Return the [x, y] coordinate for the center point of the cell that contains the specified text.  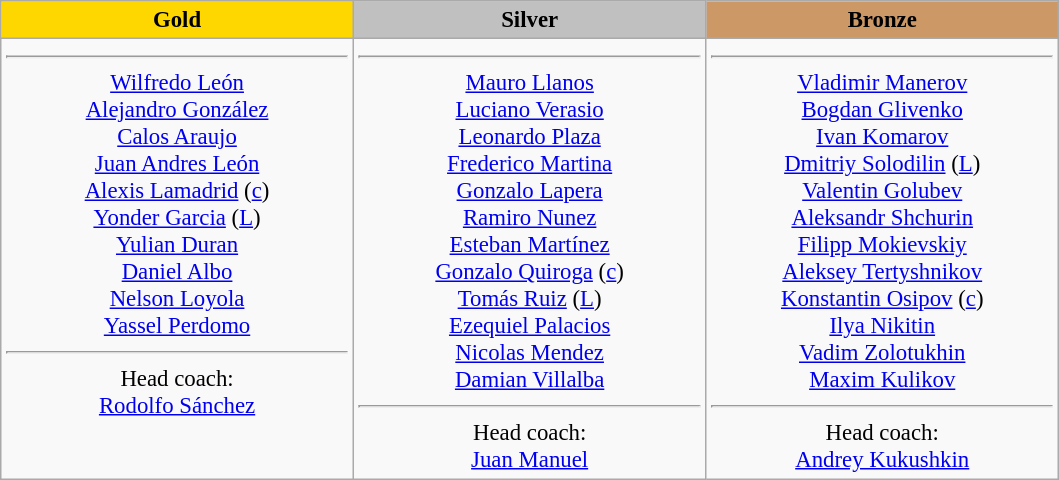
Silver [530, 20]
Gold [178, 20]
Bronze [882, 20]
